Scan for the cell matching the given text and deliver its (X, Y) coordinate at center. 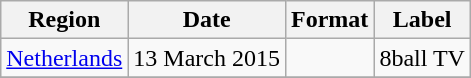
Region (64, 20)
Netherlands (64, 58)
Format (329, 20)
13 March 2015 (207, 58)
Label (422, 20)
8ball TV (422, 58)
Date (207, 20)
